Provide the (x, y) coordinate of the cell's center where the given text is located.  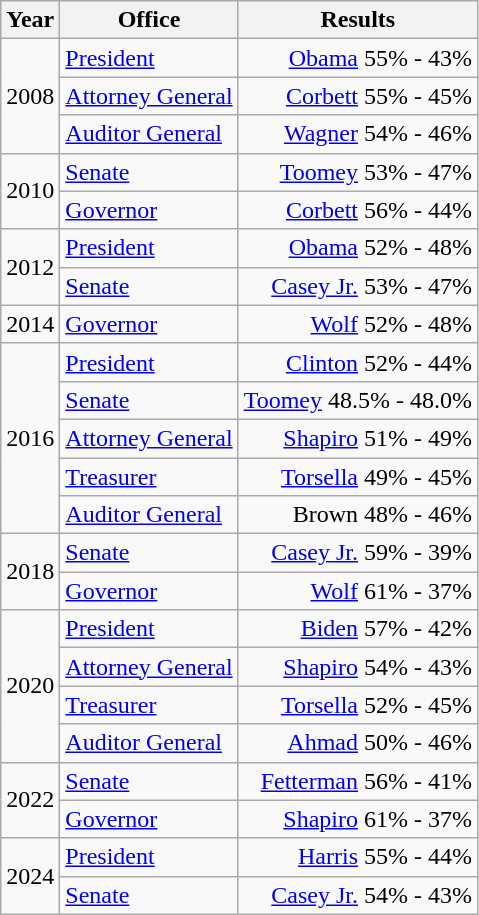
2022 (30, 800)
Harris 55% - 44% (358, 857)
Corbett 56% - 44% (358, 210)
2020 (30, 686)
Toomey 48.5% - 48.0% (358, 400)
Biden 57% - 42% (358, 629)
Torsella 49% - 45% (358, 477)
2018 (30, 572)
2014 (30, 324)
2024 (30, 876)
2012 (30, 267)
Casey Jr. 59% - 39% (358, 553)
Casey Jr. 53% - 47% (358, 286)
Wagner 54% - 46% (358, 134)
Results (358, 20)
Toomey 53% - 47% (358, 172)
Brown 48% - 46% (358, 515)
Corbett 55% - 45% (358, 96)
Shapiro 51% - 49% (358, 438)
Wolf 61% - 37% (358, 591)
2008 (30, 96)
Ahmad 50% - 46% (358, 743)
2016 (30, 438)
Office (149, 20)
Wolf 52% - 48% (358, 324)
2010 (30, 191)
Fetterman 56% - 41% (358, 781)
Obama 55% - 43% (358, 58)
Torsella 52% - 45% (358, 705)
Obama 52% - 48% (358, 248)
Clinton 52% - 44% (358, 362)
Casey Jr. 54% - 43% (358, 895)
Year (30, 20)
Shapiro 54% - 43% (358, 667)
Shapiro 61% - 37% (358, 819)
